Output the (x, y) coordinate of the center of the cell containing the given text.  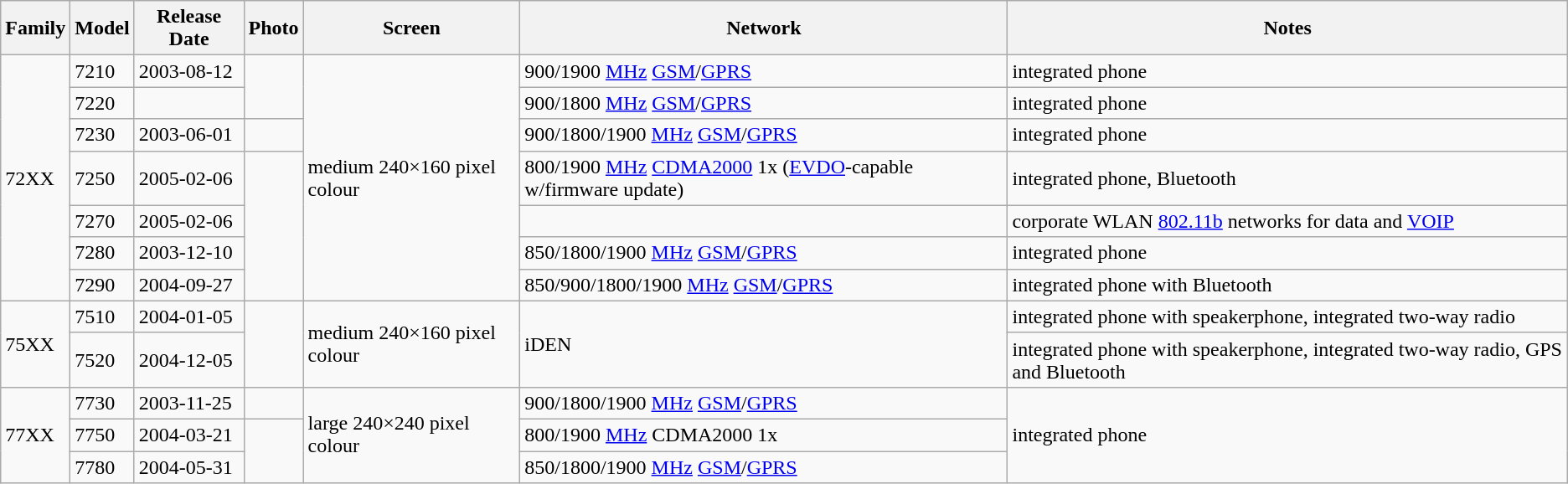
2003-06-01 (189, 135)
iDEN (764, 343)
2004-05-31 (189, 466)
Screen (412, 28)
7270 (102, 221)
2004-01-05 (189, 317)
2004-12-05 (189, 360)
Model (102, 28)
7520 (102, 360)
2004-03-21 (189, 435)
7510 (102, 317)
2003-08-12 (189, 71)
Photo (273, 28)
integrated phone with Bluetooth (1287, 285)
75XX (35, 343)
800/1900 MHz CDMA2000 1x (764, 435)
7730 (102, 403)
integrated phone, Bluetooth (1287, 178)
7230 (102, 135)
integrated phone with speakerphone, integrated two-way radio, GPS and Bluetooth (1287, 360)
7290 (102, 285)
2004-09-27 (189, 285)
7220 (102, 103)
Network (764, 28)
2003-12-10 (189, 253)
7250 (102, 178)
800/1900 MHz CDMA2000 1x (EVDO-capable w/firmware update) (764, 178)
900/1800 MHz GSM/GPRS (764, 103)
900/1900 MHz GSM/GPRS (764, 71)
72XX (35, 178)
850/900/1800/1900 MHz GSM/GPRS (764, 285)
Release Date (189, 28)
corporate WLAN 802.11b networks for data and VOIP (1287, 221)
integrated phone with speakerphone, integrated two-way radio (1287, 317)
7280 (102, 253)
7780 (102, 466)
7210 (102, 71)
7750 (102, 435)
Family (35, 28)
2003-11-25 (189, 403)
Notes (1287, 28)
77XX (35, 435)
large 240×240 pixel colour (412, 435)
